Return the [x, y] coordinate for the center point of the cell that contains the specified text.  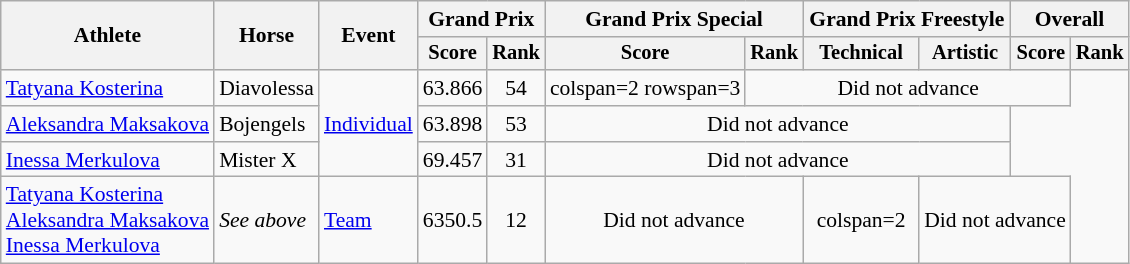
Mister X [266, 160]
Horse [266, 36]
Diavolessa [266, 88]
colspan=2 rowspan=3 [646, 88]
54 [516, 88]
Tatyana Kosterina [108, 88]
Grand Prix Special [674, 19]
69.457 [452, 160]
Aleksandra Maksakova [108, 124]
53 [516, 124]
Event [368, 36]
Team [368, 220]
colspan=2 [861, 220]
Tatyana KosterinaAleksandra MaksakovaInessa Merkulova [108, 220]
Technical [861, 54]
Individual [368, 124]
Bojengels [266, 124]
6350.5 [452, 220]
Artistic [965, 54]
63.866 [452, 88]
Overall [1070, 19]
12 [516, 220]
Athlete [108, 36]
Grand Prix Freestyle [907, 19]
63.898 [452, 124]
See above [266, 220]
31 [516, 160]
Grand Prix [482, 19]
Inessa Merkulova [108, 160]
